Return the [x, y] coordinate for the center point of the cell that contains the specified text.  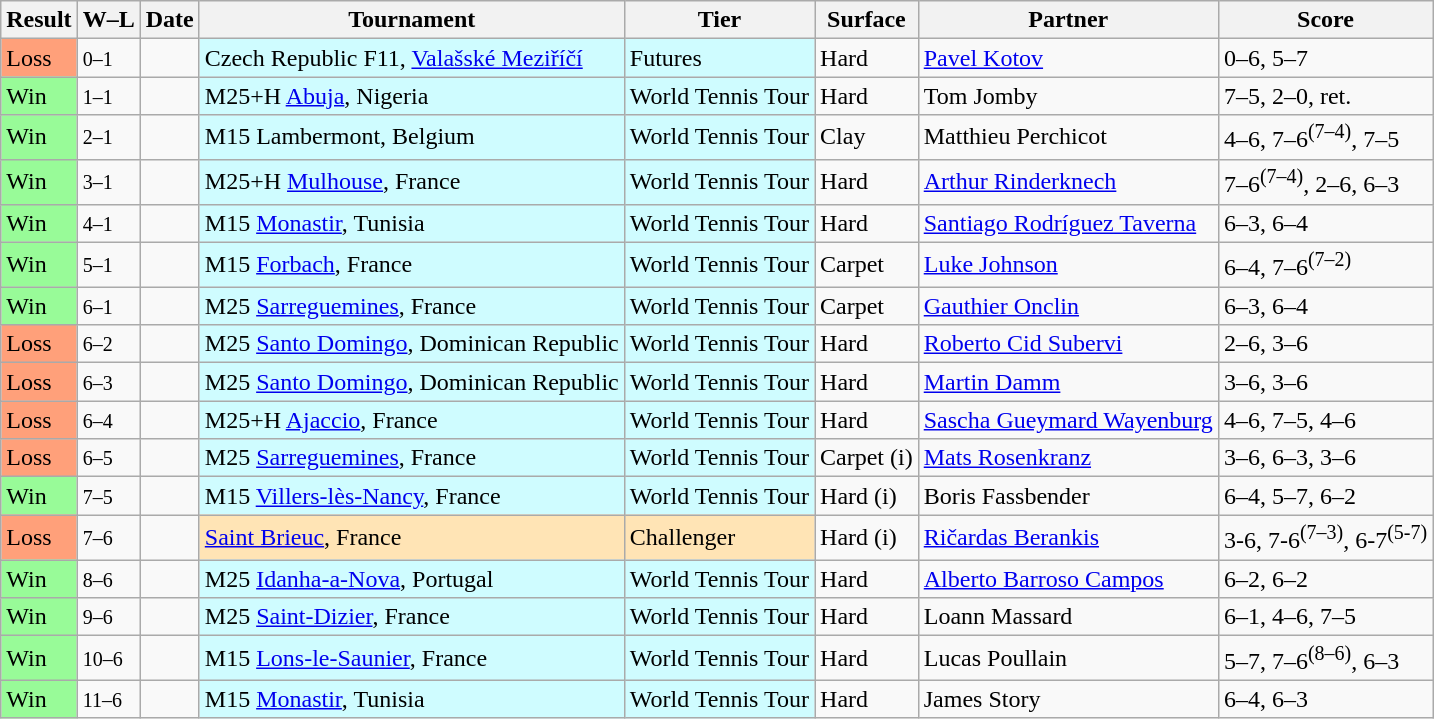
M25 Saint-Dizier, France [412, 617]
Date [170, 20]
6–3 [108, 382]
Czech Republic F11, Valašské Meziříčí [412, 58]
1–1 [108, 96]
Ričardas Berankis [1068, 538]
8–6 [108, 579]
7–6 [108, 538]
Matthieu Perchicot [1068, 138]
Mats Rosenkranz [1068, 458]
6–4, 6–3 [1325, 699]
4–1 [108, 223]
Loann Massard [1068, 617]
Partner [1068, 20]
Alberto Barroso Campos [1068, 579]
3-6, 7-6(7–3), 6-7(5-7) [1325, 538]
Gauthier Onclin [1068, 306]
Santiago Rodríguez Taverna [1068, 223]
6–4, 7–6(7–2) [1325, 264]
11–6 [108, 699]
5–7, 7–6(8–6), 6–3 [1325, 658]
Tom Jomby [1068, 96]
3–6, 3–6 [1325, 382]
Futures [719, 58]
6–4, 5–7, 6–2 [1325, 496]
4–6, 7–6(7–4), 7–5 [1325, 138]
Challenger [719, 538]
Tournament [412, 20]
7–5 [108, 496]
Lucas Poullain [1068, 658]
0–6, 5–7 [1325, 58]
Pavel Kotov [1068, 58]
6–5 [108, 458]
6–4 [108, 420]
0–1 [108, 58]
Boris Fassbender [1068, 496]
Martin Damm [1068, 382]
7–6(7–4), 2–6, 6–3 [1325, 182]
2–1 [108, 138]
M15 Lons-le-Saunier, France [412, 658]
3–6, 6–3, 3–6 [1325, 458]
Clay [867, 138]
Tier [719, 20]
6–2, 6–2 [1325, 579]
Surface [867, 20]
W–L [108, 20]
2–6, 3–6 [1325, 344]
7–5, 2–0, ret. [1325, 96]
M15 Forbach, France [412, 264]
10–6 [108, 658]
M15 Villers-lès-Nancy, France [412, 496]
M15 Lambermont, Belgium [412, 138]
M25+H Mulhouse, France [412, 182]
Carpet (i) [867, 458]
6–2 [108, 344]
3–1 [108, 182]
M25 Idanha-a-Nova, Portugal [412, 579]
M25+H Abuja, Nigeria [412, 96]
James Story [1068, 699]
5–1 [108, 264]
Luke Johnson [1068, 264]
M25+H Ajaccio, France [412, 420]
Score [1325, 20]
Arthur Rinderknech [1068, 182]
4–6, 7–5, 4–6 [1325, 420]
6–1 [108, 306]
Sascha Gueymard Wayenburg [1068, 420]
9–6 [108, 617]
Result [39, 20]
Saint Brieuc, France [412, 538]
6–1, 4–6, 7–5 [1325, 617]
Roberto Cid Subervi [1068, 344]
